Detect which cell encompasses the target text, then output its [x, y] center coordinate. 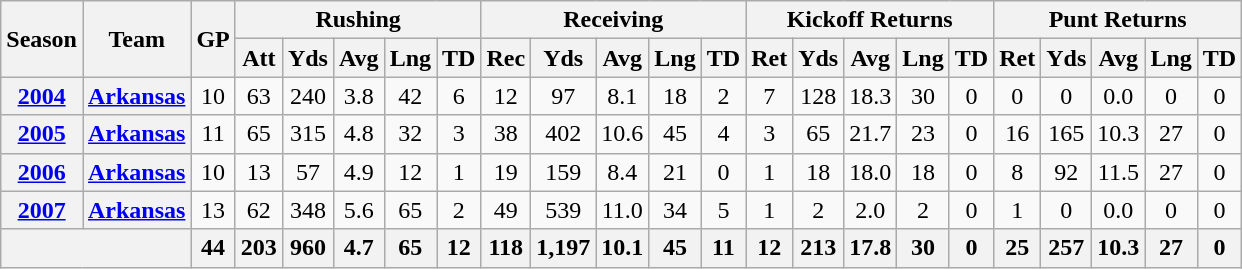
Punt Returns [1118, 20]
92 [1066, 172]
21.7 [870, 134]
97 [564, 96]
159 [564, 172]
2004 [42, 96]
165 [1066, 134]
2.0 [870, 210]
11.0 [622, 210]
57 [308, 172]
118 [506, 248]
4.8 [358, 134]
2005 [42, 134]
213 [818, 248]
49 [506, 210]
4 [723, 134]
10.6 [622, 134]
Receiving [614, 20]
Kickoff Returns [870, 20]
Rushing [358, 20]
203 [258, 248]
38 [506, 134]
7 [770, 96]
25 [1018, 248]
960 [308, 248]
8.4 [622, 172]
18.3 [870, 96]
2006 [42, 172]
6 [459, 96]
128 [818, 96]
4.7 [358, 248]
1,197 [564, 248]
402 [564, 134]
44 [213, 248]
257 [1066, 248]
63 [258, 96]
Att [258, 58]
16 [1018, 134]
4.9 [358, 172]
315 [308, 134]
3.8 [358, 96]
348 [308, 210]
8.1 [622, 96]
5.6 [358, 210]
32 [410, 134]
23 [923, 134]
11.5 [1118, 172]
18.0 [870, 172]
8 [1018, 172]
Season [42, 39]
5 [723, 210]
GP [213, 39]
17.8 [870, 248]
Team [136, 39]
Rec [506, 58]
21 [675, 172]
240 [308, 96]
539 [564, 210]
2007 [42, 210]
34 [675, 210]
42 [410, 96]
62 [258, 210]
19 [506, 172]
10.1 [622, 248]
